Find where the given text appears and provide that cell's center as (X, Y) coordinate. 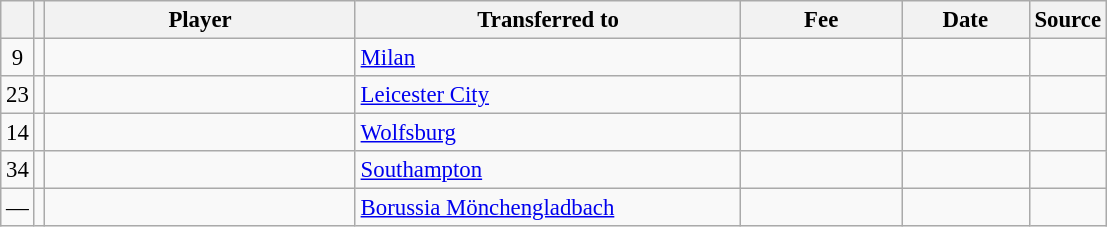
Southampton (548, 170)
Milan (548, 58)
— (18, 208)
Transferred to (548, 20)
9 (18, 58)
Source (1068, 20)
Fee (822, 20)
Player (200, 20)
Leicester City (548, 95)
Date (966, 20)
Borussia Mönchengladbach (548, 208)
14 (18, 133)
34 (18, 170)
Wolfsburg (548, 133)
23 (18, 95)
